Return [x, y] of the center of cell containing provided text 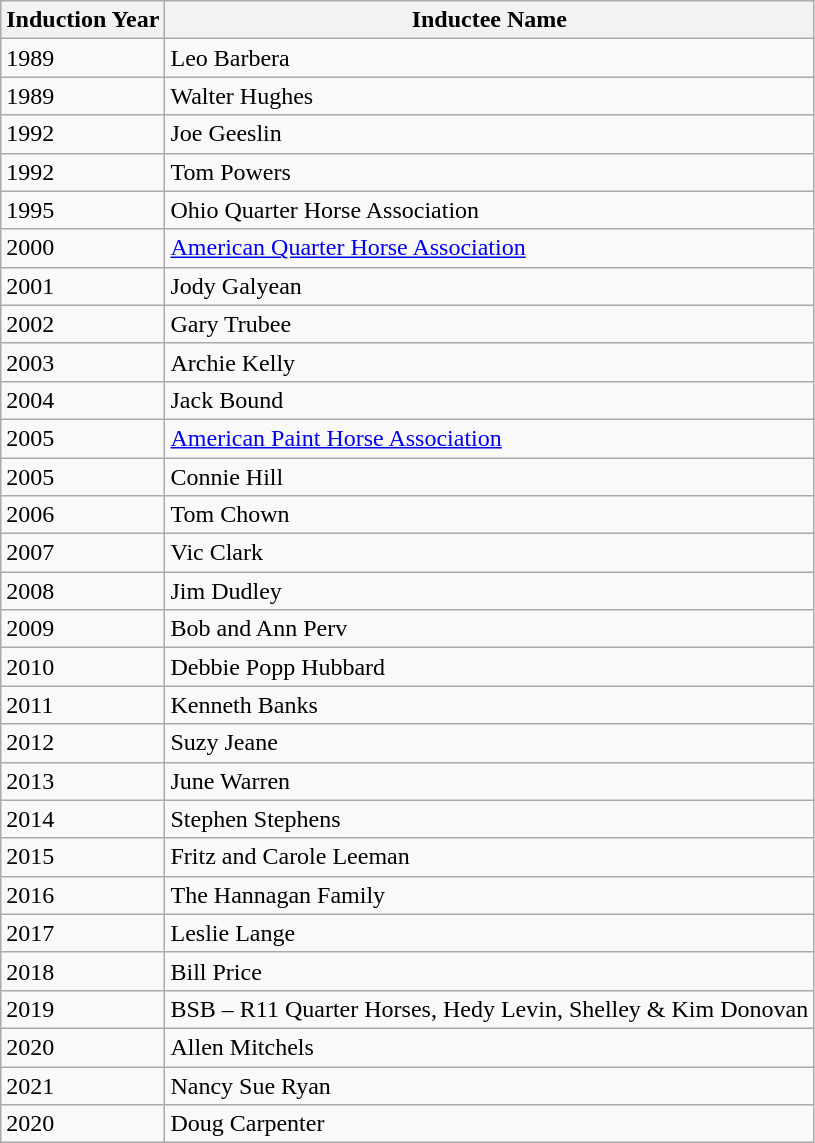
1995 [83, 210]
Jack Bound [490, 400]
Nancy Sue Ryan [490, 1085]
The Hannagan Family [490, 895]
Bill Price [490, 971]
Allen Mitchels [490, 1047]
2017 [83, 933]
2016 [83, 895]
Inductee Name [490, 20]
2014 [83, 819]
Connie Hill [490, 477]
American Quarter Horse Association [490, 248]
Bob and Ann Perv [490, 629]
Leslie Lange [490, 933]
Kenneth Banks [490, 705]
Stephen Stephens [490, 819]
2001 [83, 286]
Gary Trubee [490, 324]
2018 [83, 971]
2002 [83, 324]
Ohio Quarter Horse Association [490, 210]
American Paint Horse Association [490, 438]
Tom Chown [490, 515]
2009 [83, 629]
Suzy Jeane [490, 743]
Leo Barbera [490, 58]
2010 [83, 667]
Vic Clark [490, 553]
Induction Year [83, 20]
Fritz and Carole Leeman [490, 857]
2021 [83, 1085]
2003 [83, 362]
2007 [83, 553]
2015 [83, 857]
2006 [83, 515]
BSB – R11 Quarter Horses, Hedy Levin, Shelley & Kim Donovan [490, 1009]
June Warren [490, 781]
Jody Galyean [490, 286]
2012 [83, 743]
Doug Carpenter [490, 1124]
Walter Hughes [490, 96]
2011 [83, 705]
2019 [83, 1009]
2000 [83, 248]
Archie Kelly [490, 362]
Debbie Popp Hubbard [490, 667]
2013 [83, 781]
Tom Powers [490, 172]
2008 [83, 591]
Jim Dudley [490, 591]
Joe Geeslin [490, 134]
2004 [83, 400]
